Determine the [X, Y] coordinate at the center of the cell enclosing the given text.  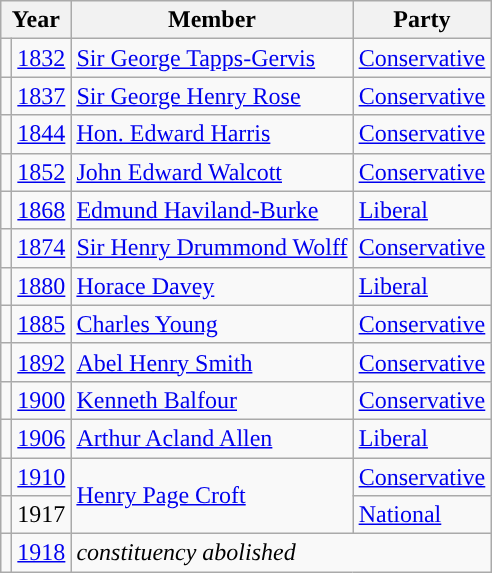
Henry Page Croft [212, 496]
Horace Davey [212, 286]
Party [422, 20]
1874 [42, 248]
1917 [42, 515]
1892 [42, 362]
Edmund Haviland-Burke [212, 210]
1918 [42, 553]
John Edward Walcott [212, 172]
1868 [42, 210]
Charles Young [212, 324]
1910 [42, 477]
1832 [42, 58]
Kenneth Balfour [212, 400]
National [422, 515]
Year [36, 20]
Sir George Tapps-Gervis [212, 58]
1852 [42, 172]
Sir Henry Drummond Wolff [212, 248]
Sir George Henry Rose [212, 96]
1837 [42, 96]
Abel Henry Smith [212, 362]
1844 [42, 134]
Member [212, 20]
1885 [42, 324]
constituency abolished [281, 553]
Arthur Acland Allen [212, 438]
1906 [42, 438]
1900 [42, 400]
1880 [42, 286]
Hon. Edward Harris [212, 134]
